Output the [x, y] coordinate of the center of the cell containing the given text.  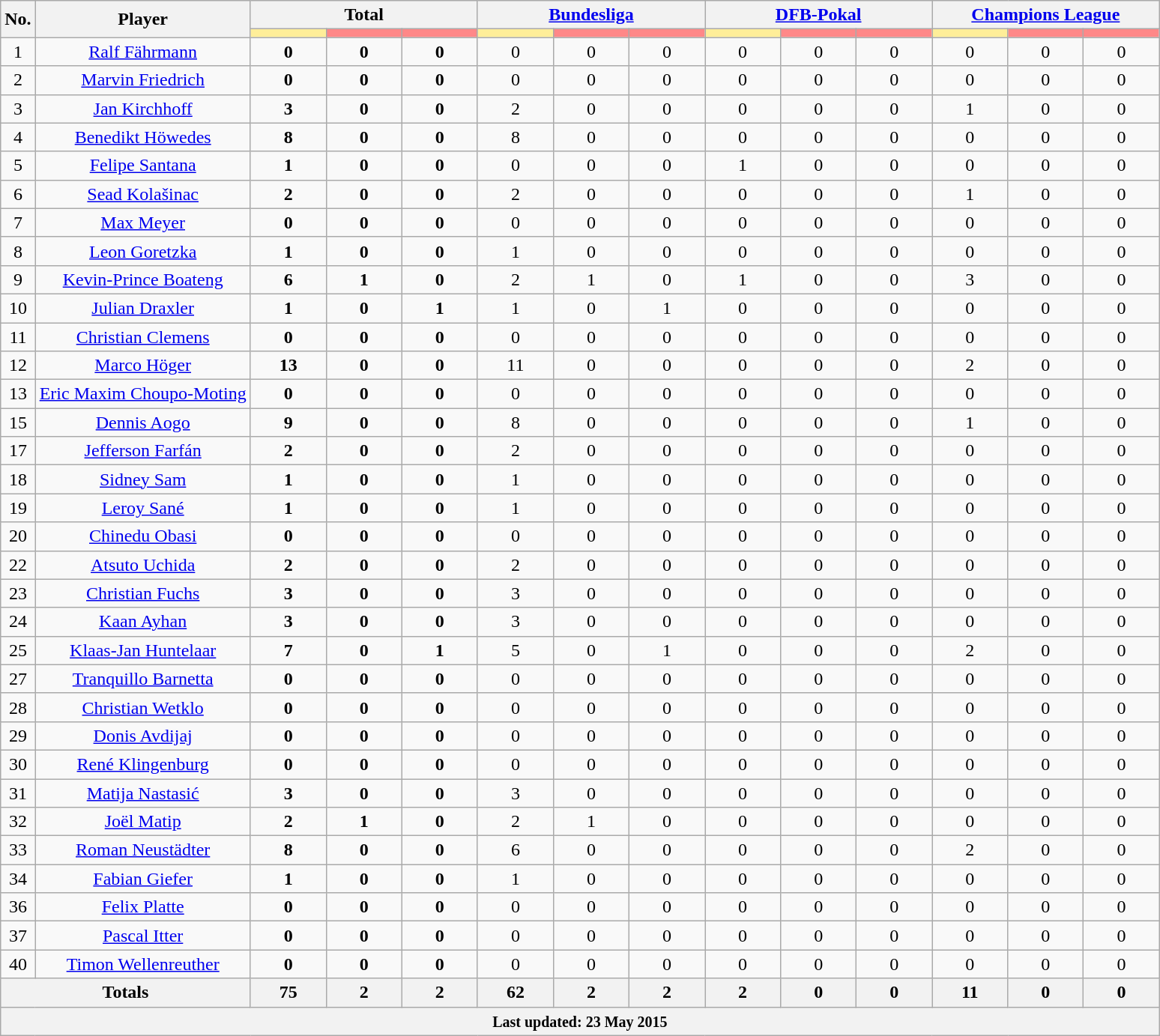
Pascal Itter [142, 936]
Kaan Ayhan [142, 622]
32 [18, 822]
Total [364, 15]
Joël Matip [142, 822]
DFB-Pokal [818, 15]
Max Meyer [142, 222]
24 [18, 622]
Donis Avdijaj [142, 736]
Player [142, 19]
20 [18, 536]
36 [18, 907]
Christian Clemens [142, 336]
Christian Wetklo [142, 707]
31 [18, 793]
Sidney Sam [142, 479]
Roman Neustädter [142, 850]
28 [18, 707]
Kevin-Prince Boateng [142, 279]
Eric Maxim Choupo-Moting [142, 394]
Leon Goretzka [142, 251]
29 [18, 736]
Last updated: 23 May 2015 [580, 1021]
30 [18, 764]
Timon Wellenreuther [142, 964]
Felipe Santana [142, 166]
75 [288, 993]
17 [18, 451]
Felix Platte [142, 907]
25 [18, 650]
18 [18, 479]
Bundesliga [590, 15]
Ralf Fährmann [142, 52]
René Klingenburg [142, 764]
Marvin Friedrich [142, 80]
37 [18, 936]
Champions League [1046, 15]
4 [18, 137]
Klaas-Jan Huntelaar [142, 650]
Julian Draxler [142, 308]
33 [18, 850]
Atsuto Uchida [142, 565]
Sead Kolašinac [142, 194]
Fabian Giefer [142, 879]
No. [18, 19]
19 [18, 508]
23 [18, 593]
Chinedu Obasi [142, 536]
Jan Kirchhoff [142, 109]
Totals [126, 993]
22 [18, 565]
10 [18, 308]
Leroy Sané [142, 508]
Jefferson Farfán [142, 451]
40 [18, 964]
62 [516, 993]
Marco Höger [142, 366]
Dennis Aogo [142, 422]
34 [18, 879]
12 [18, 366]
27 [18, 679]
15 [18, 422]
Matija Nastasić [142, 793]
Christian Fuchs [142, 593]
Benedikt Höwedes [142, 137]
Tranquillo Barnetta [142, 679]
